Locate the cell with the specified text and output its (X, Y) center coordinate. 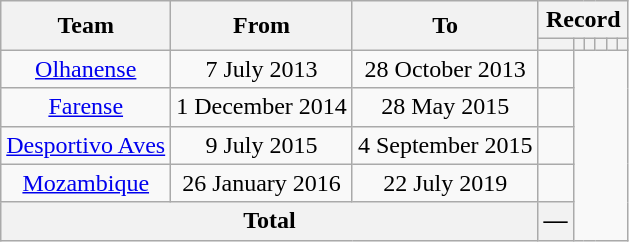
To (445, 26)
26 January 2016 (262, 183)
28 May 2015 (445, 107)
1 December 2014 (262, 107)
28 October 2013 (445, 69)
Total (270, 221)
Olhanense (86, 69)
Farense (86, 107)
Desportivo Aves (86, 145)
4 September 2015 (445, 145)
7 July 2013 (262, 69)
Team (86, 26)
From (262, 26)
Mozambique (86, 183)
22 July 2019 (445, 183)
Record (583, 20)
9 July 2015 (262, 145)
— (556, 221)
